Return the [X, Y] coordinate for the center point of the cell that contains the specified text.  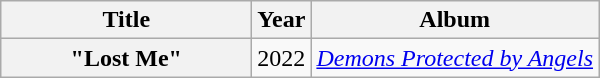
Year [282, 20]
Album [455, 20]
Title [126, 20]
"Lost Me" [126, 58]
2022 [282, 58]
Demons Protected by Angels [455, 58]
